Locate the cell with the specified text and output its [X, Y] center coordinate. 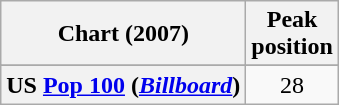
Peakposition [292, 34]
Chart (2007) [124, 34]
US Pop 100 (Billboard) [124, 85]
28 [292, 85]
